Detect which cell encompasses the target text, then output its [x, y] center coordinate. 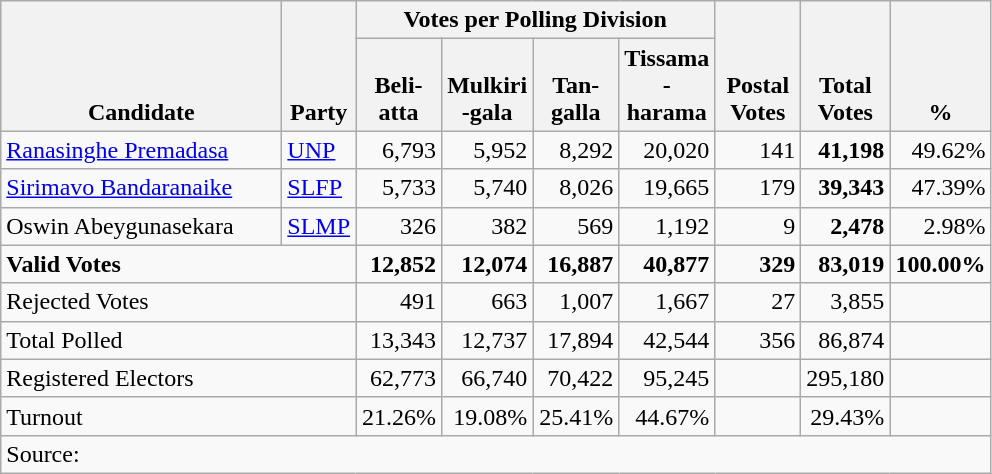
Oswin Abeygunasekara [142, 226]
663 [488, 302]
27 [758, 302]
2.98% [940, 226]
62,773 [399, 378]
Sirimavo Bandaranaike [142, 188]
PostalVotes [758, 66]
49.62% [940, 150]
356 [758, 340]
16,887 [576, 264]
13,343 [399, 340]
17,894 [576, 340]
382 [488, 226]
Ranasinghe Premadasa [142, 150]
1,667 [667, 302]
20,020 [667, 150]
2,478 [846, 226]
Party [319, 66]
UNP [319, 150]
40,877 [667, 264]
70,422 [576, 378]
Votes per Polling Division [536, 20]
SLMP [319, 226]
Rejected Votes [178, 302]
41,198 [846, 150]
% [940, 66]
12,852 [399, 264]
179 [758, 188]
569 [576, 226]
44.67% [667, 416]
42,544 [667, 340]
Valid Votes [178, 264]
5,952 [488, 150]
5,740 [488, 188]
Total Votes [846, 66]
1,192 [667, 226]
Total Polled [178, 340]
1,007 [576, 302]
19.08% [488, 416]
21.26% [399, 416]
326 [399, 226]
5,733 [399, 188]
47.39% [940, 188]
Registered Electors [178, 378]
66,740 [488, 378]
9 [758, 226]
95,245 [667, 378]
19,665 [667, 188]
86,874 [846, 340]
12,074 [488, 264]
491 [399, 302]
SLFP [319, 188]
8,026 [576, 188]
25.41% [576, 416]
100.00% [940, 264]
Tissama-harama [667, 85]
12,737 [488, 340]
8,292 [576, 150]
Beli-atta [399, 85]
141 [758, 150]
329 [758, 264]
Turnout [178, 416]
39,343 [846, 188]
6,793 [399, 150]
29.43% [846, 416]
Tan-galla [576, 85]
83,019 [846, 264]
Source: [496, 454]
Candidate [142, 66]
Mulkiri-gala [488, 85]
3,855 [846, 302]
295,180 [846, 378]
